For the text-containing cell, return its midpoint in (X, Y) coordinate format. 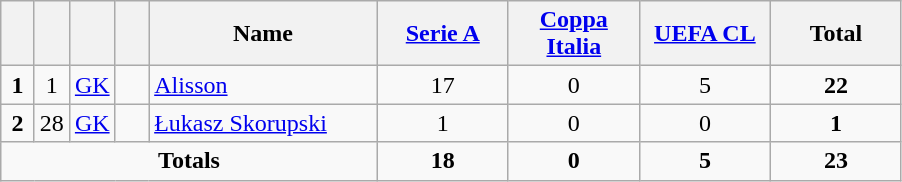
18 (442, 161)
UEFA CL (704, 34)
Name (264, 34)
Total (836, 34)
Łukasz Skorupski (264, 123)
23 (836, 161)
17 (442, 85)
2 (18, 123)
28 (52, 123)
Coppa Italia (574, 34)
Serie A (442, 34)
Totals (189, 161)
Alisson (264, 85)
22 (836, 85)
